Extract the (X, Y) coordinate from the center of the cell holding the provided text.  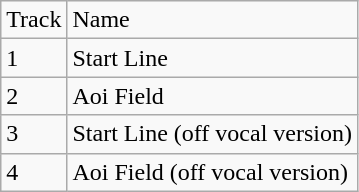
Track (34, 20)
Start Line (off vocal version) (212, 134)
2 (34, 96)
4 (34, 172)
Aoi Field (off vocal version) (212, 172)
1 (34, 58)
Start Line (212, 58)
3 (34, 134)
Aoi Field (212, 96)
Name (212, 20)
